Determine the [x, y] coordinate at the center of the cell enclosing the given text.  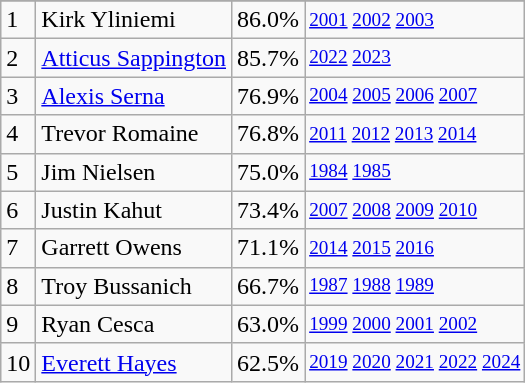
2011 2012 2013 2014 [415, 134]
2 [18, 58]
86.0% [268, 20]
2019 2020 2021 2022 2024 [415, 362]
Everett Hayes [134, 362]
8 [18, 286]
Trevor Romaine [134, 134]
76.8% [268, 134]
Ryan Cesca [134, 324]
Jim Nielsen [134, 172]
Garrett Owens [134, 248]
2022 2023 [415, 58]
2007 2008 2009 2010 [415, 210]
4 [18, 134]
10 [18, 362]
2004 2005 2006 2007 [415, 96]
Kirk Yliniemi [134, 20]
Troy Bussanich [134, 286]
1 [18, 20]
3 [18, 96]
Alexis Serna [134, 96]
Atticus Sappington [134, 58]
73.4% [268, 210]
71.1% [268, 248]
1999 2000 2001 2002 [415, 324]
2001 2002 2003 [415, 20]
9 [18, 324]
66.7% [268, 286]
5 [18, 172]
7 [18, 248]
62.5% [268, 362]
75.0% [268, 172]
1984 1985 [415, 172]
Justin Kahut [134, 210]
6 [18, 210]
1987 1988 1989 [415, 286]
2014 2015 2016 [415, 248]
85.7% [268, 58]
76.9% [268, 96]
63.0% [268, 324]
